Pinpoint the cell where the given text exists, returning its [x, y] midpoint coordinate. 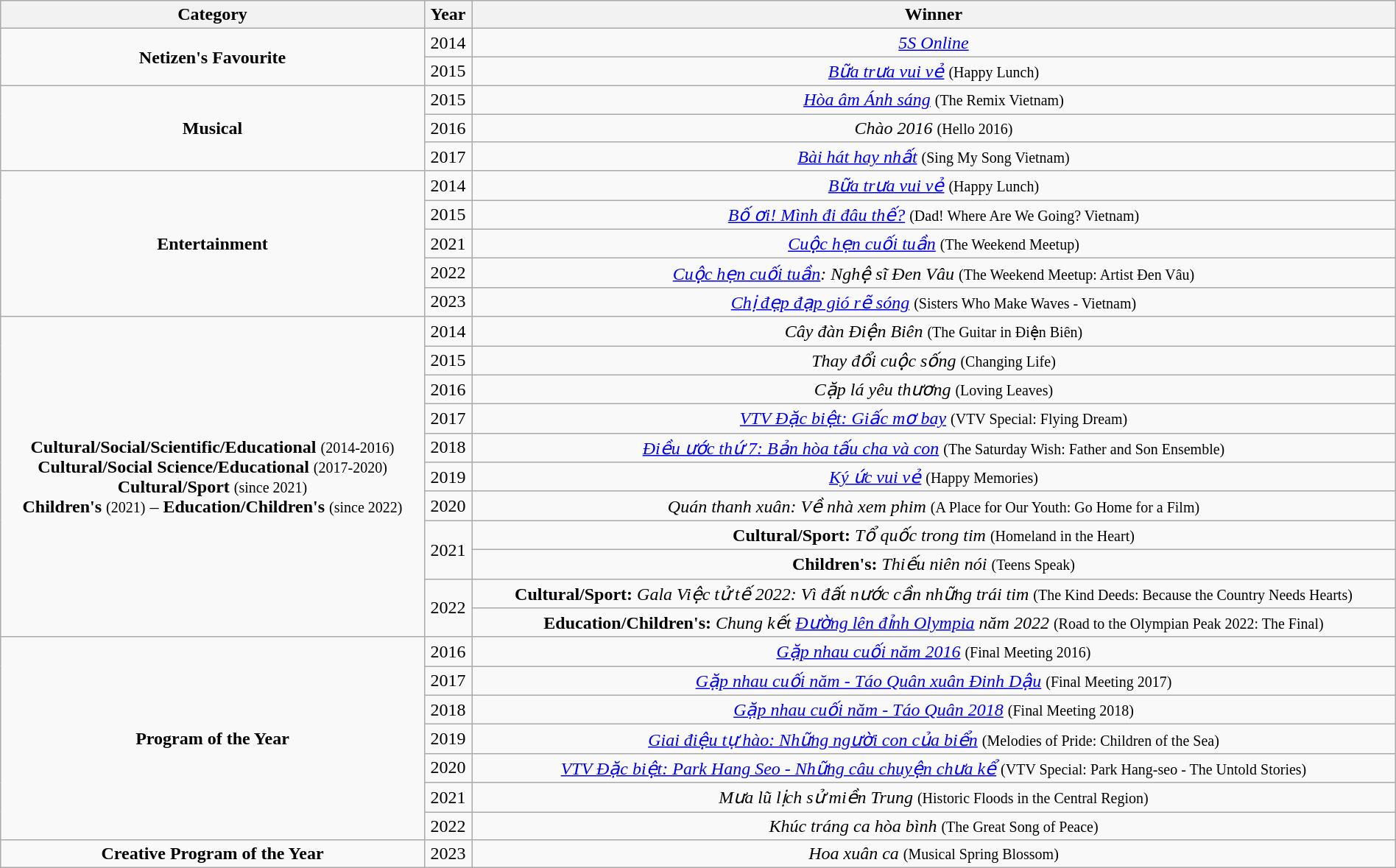
Netizen's Favourite [212, 57]
Điều ước thứ 7: Bản hòa tấu cha và con (The Saturday Wish: Father and Son Ensemble) [934, 448]
Chào 2016 (Hello 2016) [934, 127]
Gặp nhau cuối năm 2016 (Final Meeting 2016) [934, 652]
Cặp lá yêu thương (Loving Leaves) [934, 389]
Thay đổi cuộc sống (Changing Life) [934, 361]
Cây đàn Điện Biên (The Guitar in Điện Biên) [934, 331]
Mưa lũ lịch sử miền Trung (Historic Floods in the Central Region) [934, 797]
Children's: Thiếu niên nói (Teens Speak) [934, 564]
Quán thanh xuân: Về nhà xem phim (A Place for Our Youth: Go Home for a Film) [934, 506]
Hòa âm Ánh sáng (The Remix Vietnam) [934, 99]
Education/Children's: Chung kết Đường lên đỉnh Olympia năm 2022 (Road to the Olympian Peak 2022: The Final) [934, 623]
Ký ức vui vẻ (Happy Memories) [934, 477]
Entertainment [212, 244]
Gặp nhau cuối năm - Táo Quân xuân Đinh Dậu (Final Meeting 2017) [934, 681]
5S Online [934, 43]
Cultural/Sport: Tổ quốc trong tim (Homeland in the Heart) [934, 535]
Musical [212, 128]
Creative Program of the Year [212, 854]
Chị đẹp đạp gió rẽ sóng (Sisters Who Make Waves - Vietnam) [934, 302]
Bố ơi! Mình đi đâu thế? (Dad! Where Are We Going? Vietnam) [934, 215]
Bài hát hay nhất (Sing My Song Vietnam) [934, 157]
Program of the Year [212, 738]
Cuộc hẹn cuối tuần (The Weekend Meetup) [934, 244]
Cultural/Sport: Gala Việc tử tế 2022: Vì đất nước cần những trái tim (The Kind Deeds: Because the Country Needs Hearts) [934, 593]
VTV Đặc biệt: Park Hang Seo - Những câu chuyện chưa kể (VTV Special: Park Hang-seo - The Untold Stories) [934, 768]
Winner [934, 15]
Category [212, 15]
Year [448, 15]
VTV Đặc biệt: Giấc mơ bay (VTV Special: Flying Dream) [934, 419]
Hoa xuân ca (Musical Spring Blossom) [934, 854]
Khúc tráng ca hòa bình (The Great Song of Peace) [934, 825]
Gặp nhau cuối năm - Táo Quân 2018 (Final Meeting 2018) [934, 710]
Giai điệu tự hào: Những người con của biển (Melodies of Pride: Children of the Sea) [934, 739]
Cuộc hẹn cuối tuần: Nghệ sĩ Đen Vâu (The Weekend Meetup: Artist Đen Vâu) [934, 273]
